Determine the [X, Y] coordinate at the center of the cell enclosing the given text.  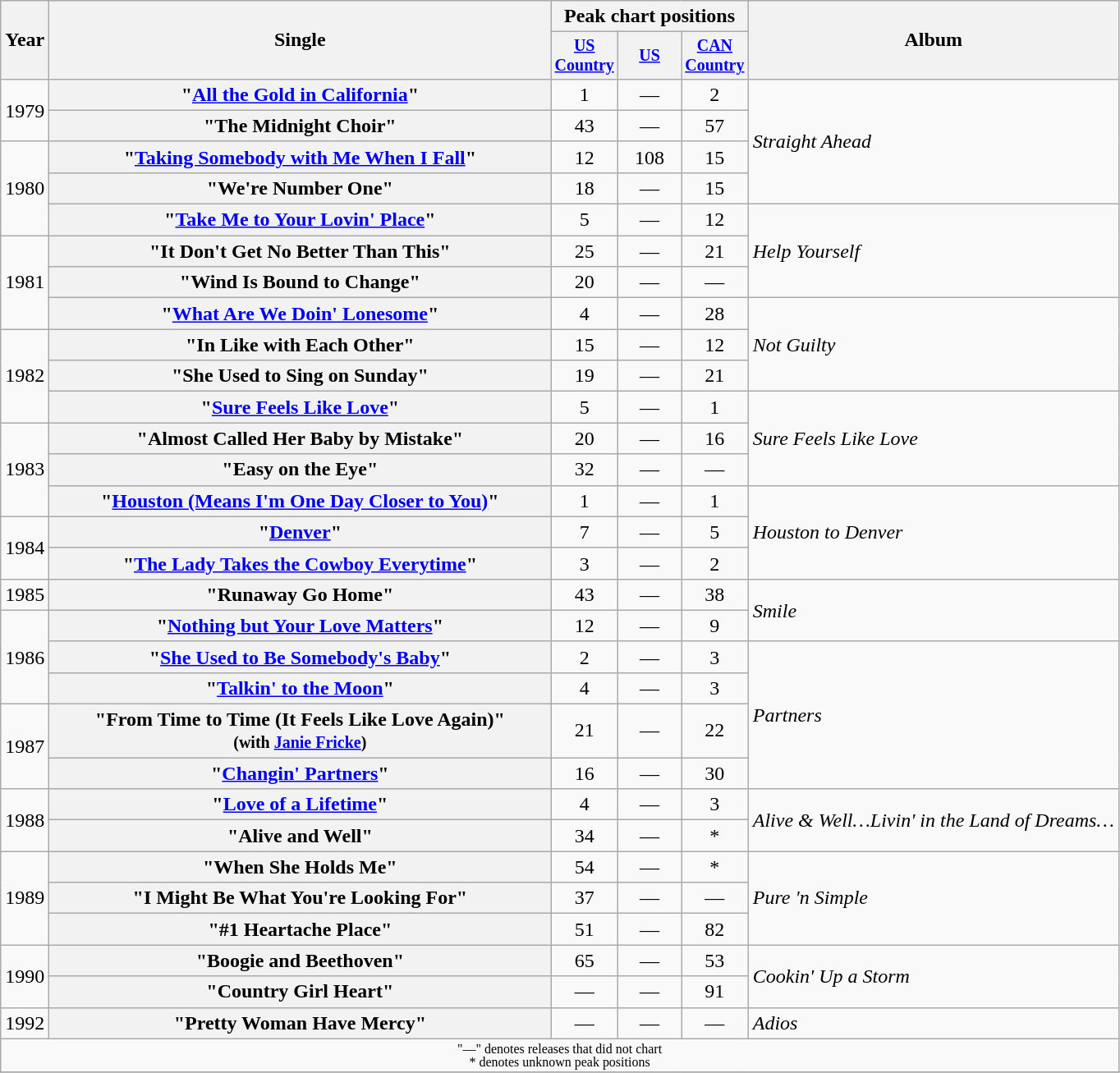
1989 [25, 898]
"Houston (Means I'm One Day Closer to You)" [301, 501]
1984 [25, 548]
"I Might Be What You're Looking For" [301, 898]
38 [715, 594]
"It Don't Get No Better Than This" [301, 251]
9 [715, 626]
"We're Number One" [301, 188]
Album [933, 40]
30 [715, 773]
32 [585, 470]
Help Yourself [933, 251]
"Talkin' to the Moon" [301, 688]
"Easy on the Eye" [301, 470]
"—" denotes releases that did not chart* denotes unknown peak positions [560, 1056]
1988 [25, 820]
22 [715, 731]
"Alive and Well" [301, 836]
Alive & Well…Livin' in the Land of Dreams… [933, 820]
1992 [25, 1023]
Partners [933, 714]
"Denver" [301, 532]
108 [650, 157]
37 [585, 898]
91 [715, 992]
51 [585, 929]
Peak chart positions [650, 16]
1990 [25, 976]
Straight Ahead [933, 141]
"The Midnight Choir" [301, 126]
"In Like with Each Other" [301, 345]
"Sure Feels Like Love" [301, 407]
54 [585, 867]
18 [585, 188]
19 [585, 376]
"Changin' Partners" [301, 773]
7 [585, 532]
"Wind Is Bound to Change" [301, 282]
"Almost Called Her Baby by Mistake" [301, 438]
1980 [25, 188]
US [650, 56]
1983 [25, 470]
"She Used to Be Somebody's Baby" [301, 657]
Sure Feels Like Love [933, 438]
Not Guilty [933, 345]
"When She Holds Me" [301, 867]
"Take Me to Your Lovin' Place" [301, 220]
"She Used to Sing on Sunday" [301, 376]
Adios [933, 1023]
"Boogie and Beethoven" [301, 961]
Single [301, 40]
Pure 'n Simple [933, 898]
1982 [25, 376]
"Nothing but Your Love Matters" [301, 626]
Houston to Denver [933, 532]
82 [715, 929]
"Runaway Go Home" [301, 594]
1985 [25, 594]
"Country Girl Heart" [301, 992]
CAN Country [715, 56]
"Taking Somebody with Me When I Fall" [301, 157]
1986 [25, 657]
"From Time to Time (It Feels Like Love Again)" (with Janie Fricke) [301, 731]
65 [585, 961]
57 [715, 126]
"All the Gold in California" [301, 94]
"Pretty Woman Have Mercy" [301, 1023]
"What Are We Doin' Lonesome" [301, 314]
1979 [25, 110]
"The Lady Takes the Cowboy Everytime" [301, 563]
1981 [25, 282]
25 [585, 251]
34 [585, 836]
1987 [25, 747]
28 [715, 314]
Year [25, 40]
Cookin' Up a Storm [933, 976]
US Country [585, 56]
53 [715, 961]
"Love of a Lifetime" [301, 805]
Smile [933, 610]
"#1 Heartache Place" [301, 929]
